From the cell containing the given text, extract its center point as (X, Y) coordinate. 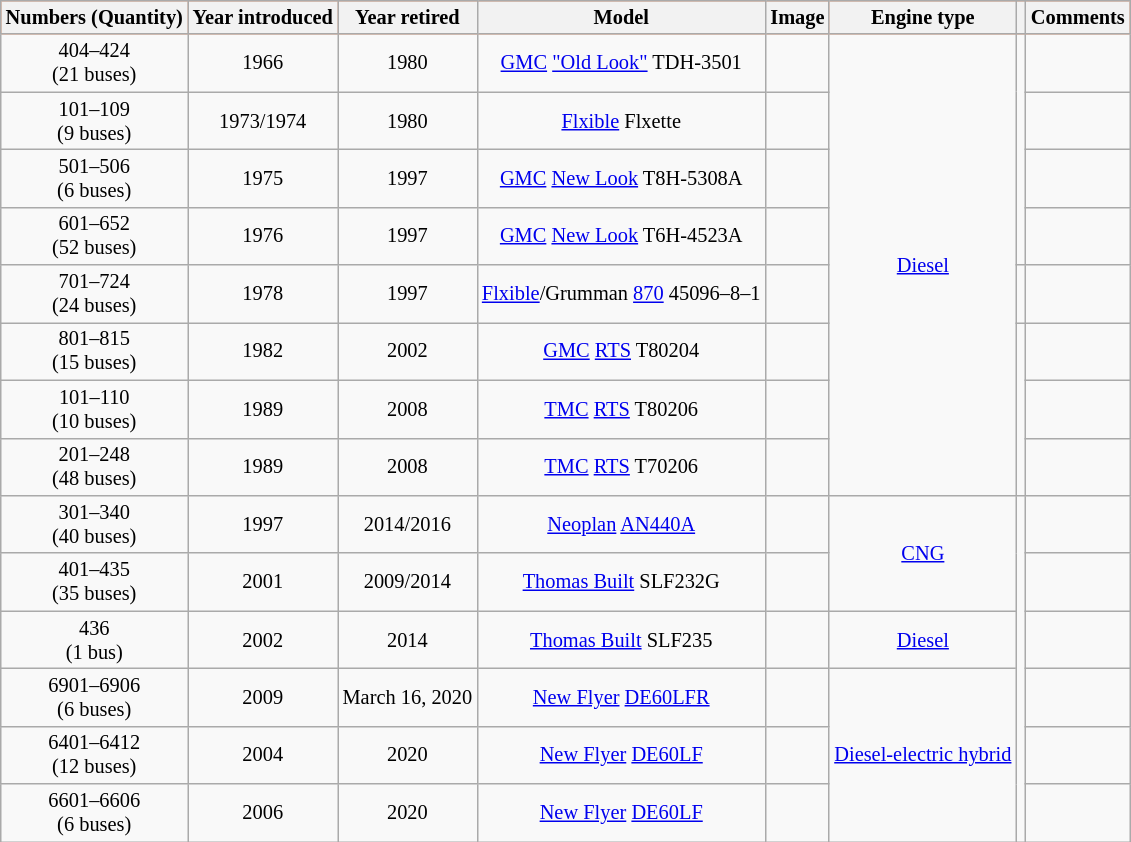
401–435(35 buses) (94, 582)
2009 (263, 697)
GMC New Look T6H-4523A (621, 236)
Thomas Built SLF235 (621, 640)
Comments (1078, 17)
Neoplan AN440A (621, 524)
1975 (263, 178)
436(1 bus) (94, 640)
Year introduced (263, 17)
1982 (263, 351)
Numbers (Quantity) (94, 17)
101–110(10 buses) (94, 409)
TMC RTS T70206 (621, 467)
2009/2014 (408, 582)
6901–6906(6 buses) (94, 697)
501–506(6 buses) (94, 178)
404–424(21 buses) (94, 63)
Thomas Built SLF232G (621, 582)
6601–6606(6 buses) (94, 813)
2004 (263, 755)
2014/2016 (408, 524)
TMC RTS T80206 (621, 409)
701–724(24 buses) (94, 294)
1978 (263, 294)
March 16, 2020 (408, 697)
Year retired (408, 17)
Model (621, 17)
Flxible Flxette (621, 121)
201–248(48 buses) (94, 467)
CNG (922, 552)
601–652(52 buses) (94, 236)
801–815(15 buses) (94, 351)
GMC RTS T80204 (621, 351)
6401–6412(12 buses) (94, 755)
Diesel-electric hybrid (922, 754)
2014 (408, 640)
301–340(40 buses) (94, 524)
2001 (263, 582)
101–109(9 buses) (94, 121)
2006 (263, 813)
GMC New Look T8H-5308A (621, 178)
1976 (263, 236)
New Flyer DE60LFR (621, 697)
Image (797, 17)
Flxible/Grumman 870 45096–8–1 (621, 294)
GMC "Old Look" TDH-3501 (621, 63)
1973/1974 (263, 121)
1966 (263, 63)
Engine type (922, 17)
